Capture the cell that displays the provided text and extract its [X, Y] central coordinate. 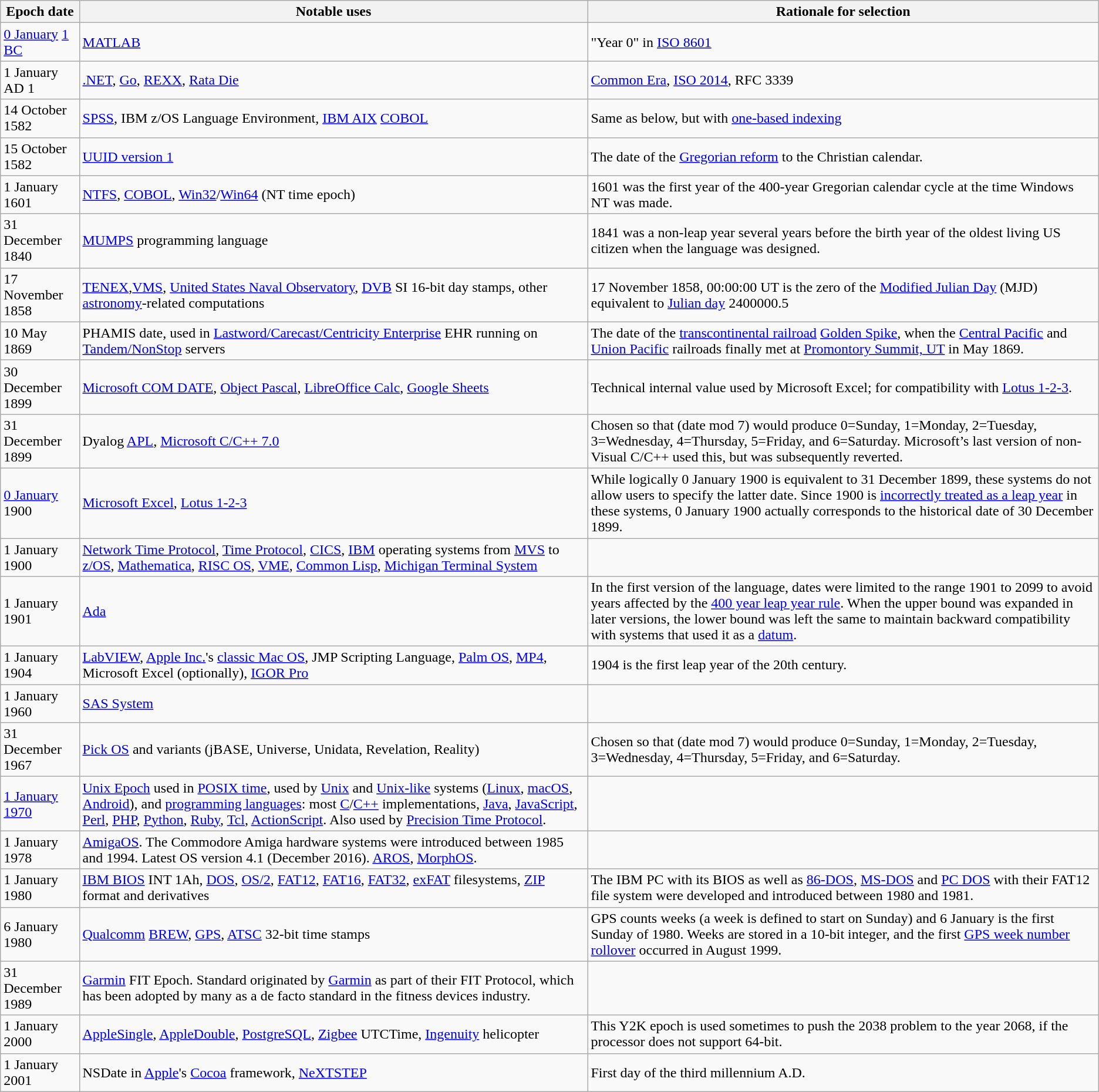
UUID version 1 [333, 156]
This Y2K epoch is used sometimes to push the 2038 problem to the year 2068, if the processor does not support 64-bit. [843, 1034]
31 December 1989 [40, 988]
TENEX,VMS, United States Naval Observatory, DVB SI 16-bit day stamps, other astronomy-related computations [333, 295]
1 January 1970 [40, 804]
The date of the Gregorian reform to the Christian calendar. [843, 156]
NSDate in Apple's Cocoa framework, NeXTSTEP [333, 1072]
Common Era, ISO 2014, RFC 3339 [843, 80]
Microsoft COM DATE, Object Pascal, LibreOffice Calc, Google Sheets [333, 387]
First day of the third millennium A.D. [843, 1072]
1 January 1900 [40, 557]
Network Time Protocol, Time Protocol, CICS, IBM operating systems from MVS to z/OS, Mathematica, RISC OS, VME, Common Lisp, Michigan Terminal System [333, 557]
Rationale for selection [843, 12]
14 October 1582 [40, 119]
1 January 1960 [40, 703]
Dyalog APL, Microsoft C/C++ 7.0 [333, 441]
SAS System [333, 703]
1 January 1978 [40, 850]
1 January 1904 [40, 666]
1601 was the first year of the 400-year Gregorian calendar cycle at the time Windows NT was made. [843, 195]
The IBM PC with its BIOS as well as 86-DOS, MS-DOS and PC DOS with their FAT12 file system were developed and introduced between 1980 and 1981. [843, 888]
Epoch date [40, 12]
AmigaOS. The Commodore Amiga hardware systems were introduced between 1985 and 1994. Latest OS version 4.1 (December 2016). AROS, MorphOS. [333, 850]
AppleSingle, AppleDouble, PostgreSQL, Zigbee UTCTime, Ingenuity helicopter [333, 1034]
Chosen so that (date mod 7) would produce 0=Sunday, 1=Monday, 2=Tuesday, 3=Wednesday, 4=Thursday, 5=Friday, and 6=Saturday. [843, 750]
Same as below, but with one-based indexing [843, 119]
17 November 1858, 00:00:00 UT is the zero of the Modified Julian Day (MJD) equivalent to Julian day 2400000.5 [843, 295]
IBM BIOS INT 1Ah, DOS, OS/2, FAT12, FAT16, FAT32, exFAT filesystems, ZIP format and derivatives [333, 888]
1904 is the first leap year of the 20th century. [843, 666]
Microsoft Excel, Lotus 1-2-3 [333, 503]
1 January 1980 [40, 888]
.NET, Go, REXX, Rata Die [333, 80]
Technical internal value used by Microsoft Excel; for compatibility with Lotus 1-2-3. [843, 387]
SPSS, IBM z/OS Language Environment, IBM AIX COBOL [333, 119]
31 December 1967 [40, 750]
Ada [333, 612]
1 January 2000 [40, 1034]
PHAMIS date, used in Lastword/Carecast/Centricity Enterprise EHR running on Tandem/NonStop servers [333, 341]
0 January 1900 [40, 503]
"Year 0" in ISO 8601 [843, 42]
1 January 1901 [40, 612]
LabVIEW, Apple Inc.'s classic Mac OS, JMP Scripting Language, Palm OS, MP4, Microsoft Excel (optionally), IGOR Pro [333, 666]
10 May 1869 [40, 341]
31 December 1840 [40, 241]
30 December 1899 [40, 387]
1 January 2001 [40, 1072]
1841 was a non-leap year several years before the birth year of the oldest living US citizen when the language was designed. [843, 241]
MUMPS programming language [333, 241]
15 October 1582 [40, 156]
Qualcomm BREW, GPS, ATSC 32-bit time stamps [333, 934]
0 January 1 BC [40, 42]
Pick OS and variants (jBASE, Universe, Unidata, Revelation, Reality) [333, 750]
NTFS, COBOL, Win32/Win64 (NT time epoch) [333, 195]
31 December 1899 [40, 441]
6 January 1980 [40, 934]
Notable uses [333, 12]
17 November 1858 [40, 295]
1 January 1601 [40, 195]
1 January AD 1 [40, 80]
MATLAB [333, 42]
